From the cell containing the given text, extract its center point as [x, y] coordinate. 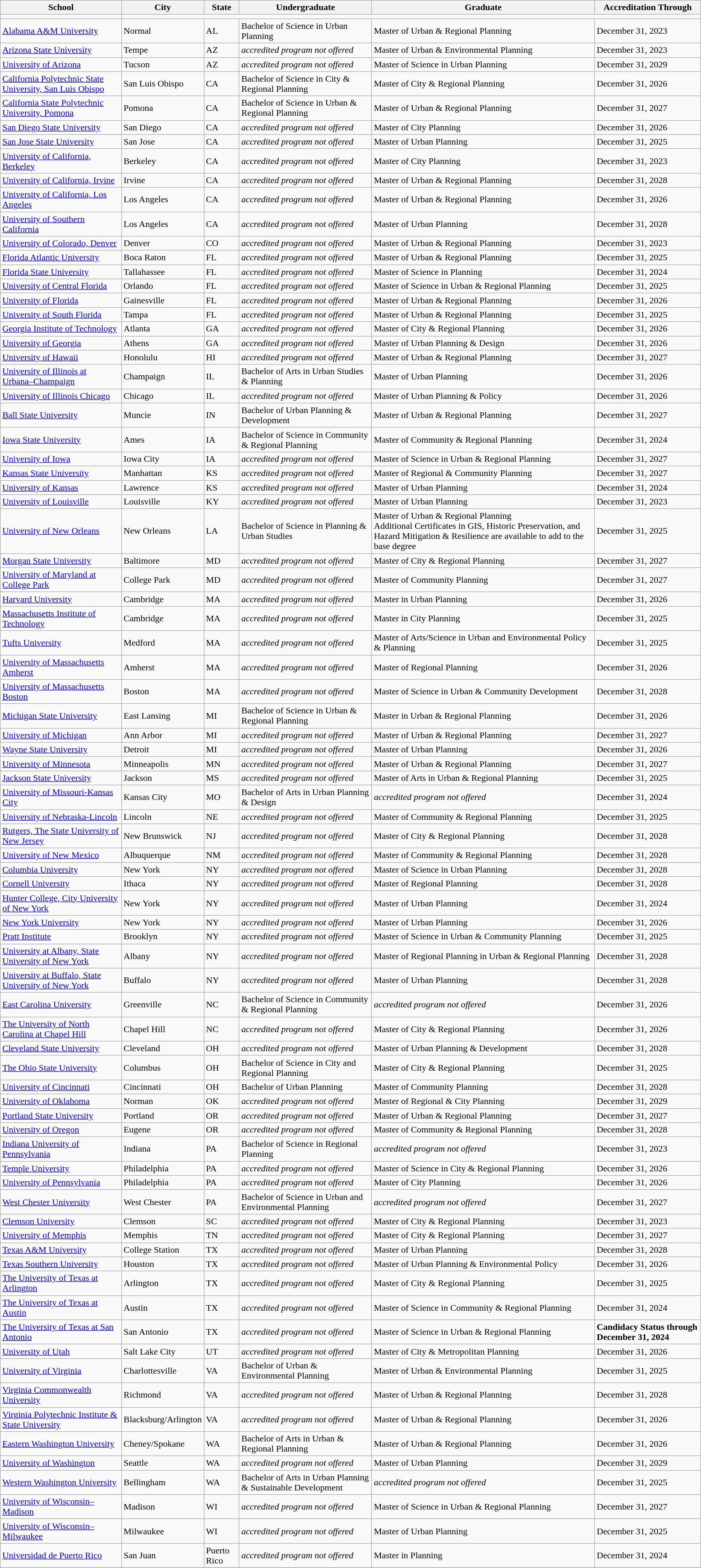
HI [222, 357]
Medford [163, 643]
University of Hawaii [61, 357]
MN [222, 764]
Portland [163, 1116]
Tucson [163, 64]
East Carolina University [61, 1004]
San Luis Obispo [163, 84]
Bachelor of Science in City & Regional Planning [306, 84]
University of Wisconsin–Milwaukee [61, 1531]
Master of Arts/Science in Urban and Environmental Policy & Planning [483, 643]
University of Central Florida [61, 286]
West Chester University [61, 1202]
The Ohio State University [61, 1067]
Jackson [163, 778]
Bachelor of Urban Planning & Development [306, 415]
Master in Planning [483, 1556]
University of Wisconsin–Madison [61, 1507]
The University of North Carolina at Chapel Hill [61, 1029]
Louisville [163, 502]
Norman [163, 1101]
Texas Southern University [61, 1264]
Hunter College, City University of New York [61, 903]
City [163, 7]
Memphis [163, 1235]
Tempe [163, 50]
Master of Arts in Urban & Regional Planning [483, 778]
Seattle [163, 1463]
University of Oklahoma [61, 1101]
Cincinnati [163, 1087]
New Brunswick [163, 836]
Austin [163, 1308]
Master of Urban Planning & Development [483, 1048]
Virginia Commonwealth University [61, 1395]
University of New Orleans [61, 531]
The University of Texas at San Antonio [61, 1332]
Columbia University [61, 870]
University of California, Berkeley [61, 161]
Iowa State University [61, 440]
New Orleans [163, 531]
Brooklyn [163, 937]
Charlottesville [163, 1371]
Cornell University [61, 884]
University of Iowa [61, 459]
Lawrence [163, 487]
Buffalo [163, 980]
Master of Science in Urban & Community Planning [483, 937]
CO [222, 243]
Boca Raton [163, 258]
Master of Science in Planning [483, 272]
Master in City Planning [483, 619]
The University of Texas at Austin [61, 1308]
Irvine [163, 180]
Bachelor of Science in Planning & Urban Studies [306, 531]
Richmond [163, 1395]
San Jose [163, 142]
Atlanta [163, 329]
Chicago [163, 396]
Salt Lake City [163, 1351]
Boston [163, 691]
Master of City & Metropolitan Planning [483, 1351]
Virginia Polytechnic Institute & State University [61, 1419]
Puerto Rico [222, 1556]
University of Utah [61, 1351]
University of Oregon [61, 1130]
Accreditation Through [648, 7]
New York University [61, 922]
University of Illinois Chicago [61, 396]
Undergraduate [306, 7]
Master in Urban Planning [483, 599]
Houston [163, 1264]
Master of Science in Community & Regional Planning [483, 1308]
University of Memphis [61, 1235]
State [222, 7]
University of Michigan [61, 735]
NJ [222, 836]
Orlando [163, 286]
Berkeley [163, 161]
Tufts University [61, 643]
University of Kansas [61, 487]
Master of Urban Planning & Environmental Policy [483, 1264]
University of Arizona [61, 64]
Eugene [163, 1130]
Georgia Institute of Technology [61, 329]
Ithaca [163, 884]
Cleveland [163, 1048]
TN [222, 1235]
Graduate [483, 7]
Albany [163, 956]
Ames [163, 440]
Ann Arbor [163, 735]
Bachelor of Arts in Urban & Regional Planning [306, 1444]
Temple University [61, 1168]
Michigan State University [61, 716]
AL [222, 31]
University of California, Los Angeles [61, 199]
Texas A&M University [61, 1250]
University of South Florida [61, 315]
Athens [163, 343]
University at Buffalo, State University of New York [61, 980]
Bachelor of Urban Planning [306, 1087]
Universidad de Puerto Rico [61, 1556]
Cleveland State University [61, 1048]
Madison [163, 1507]
Master of Urban Planning & Design [483, 343]
Morgan State University [61, 561]
Kansas State University [61, 473]
University of Georgia [61, 343]
Clemson University [61, 1221]
Denver [163, 243]
Lincoln [163, 817]
Alabama A&M University [61, 31]
Indiana University of Pennsylvania [61, 1149]
Eastern Washington University [61, 1444]
University of Nebraska-Lincoln [61, 817]
University of Missouri-Kansas City [61, 797]
Tampa [163, 315]
Harvard University [61, 599]
California Polytechnic State University, San Luis Obispo [61, 84]
University of Minnesota [61, 764]
Bachelor of Arts in Urban Studies & Planning [306, 377]
Ball State University [61, 415]
Master of Urban Planning & Policy [483, 396]
College Station [163, 1250]
KY [222, 502]
San Diego [163, 127]
Bachelor of Science in Regional Planning [306, 1149]
NM [222, 855]
Western Washington University [61, 1482]
The University of Texas at Arlington [61, 1283]
University of California, Irvine [61, 180]
University at Albany, State University of New York [61, 956]
Blacksburg/Arlington [163, 1419]
UT [222, 1351]
University of Virginia [61, 1371]
University of Maryland at College Park [61, 580]
Muncie [163, 415]
NE [222, 817]
Honolulu [163, 357]
Baltimore [163, 561]
University of Massachusetts Boston [61, 691]
Indiana [163, 1149]
University of New Mexico [61, 855]
College Park [163, 580]
School [61, 7]
San Antonio [163, 1332]
Normal [163, 31]
Master in Urban & Regional Planning [483, 716]
Pomona [163, 108]
Iowa City [163, 459]
IN [222, 415]
Massachusetts Institute of Technology [61, 619]
Minneapolis [163, 764]
Kansas City [163, 797]
Greenville [163, 1004]
Rutgers, The State University of New Jersey [61, 836]
Chapel Hill [163, 1029]
San Jose State University [61, 142]
Bachelor of Arts in Urban Planning & Design [306, 797]
Arlington [163, 1283]
Master of Regional Planning in Urban & Regional Planning [483, 956]
Clemson [163, 1221]
University of Colorado, Denver [61, 243]
Master of Regional & City Planning [483, 1101]
University of Louisville [61, 502]
Milwaukee [163, 1531]
Bachelor of Urban & Environmental Planning [306, 1371]
Bachelor of Science in City and Regional Planning [306, 1067]
Wayne State University [61, 749]
Champaign [163, 377]
Jackson State University [61, 778]
San Juan [163, 1556]
Bachelor of Arts in Urban Planning & Sustainable Development [306, 1482]
Columbus [163, 1067]
LA [222, 531]
University of Washington [61, 1463]
Master of Regional & Community Planning [483, 473]
Amherst [163, 667]
University of Florida [61, 300]
Pratt Institute [61, 937]
University of Southern California [61, 224]
University of Massachusetts Amherst [61, 667]
SC [222, 1221]
University of Pennsylvania [61, 1183]
Portland State University [61, 1116]
East Lansing [163, 716]
University of Cincinnati [61, 1087]
Florida State University [61, 272]
West Chester [163, 1202]
Master of Science in City & Regional Planning [483, 1168]
Albuquerque [163, 855]
MS [222, 778]
Manhattan [163, 473]
Bachelor of Science in Urban Planning [306, 31]
Bellingham [163, 1482]
Florida Atlantic University [61, 258]
OK [222, 1101]
MO [222, 797]
Detroit [163, 749]
Bachelor of Science in Urban and Environmental Planning [306, 1202]
Arizona State University [61, 50]
Cheney/Spokane [163, 1444]
California State Polytechnic University, Pomona [61, 108]
San Diego State University [61, 127]
Candidacy Status through December 31, 2024 [648, 1332]
Tallahassee [163, 272]
University of Illinois at Urbana–Champaign [61, 377]
Master of Science in Urban & Community Development [483, 691]
Gainesville [163, 300]
